Search for the cell housing the specified text and yield its [x, y] center coordinate. 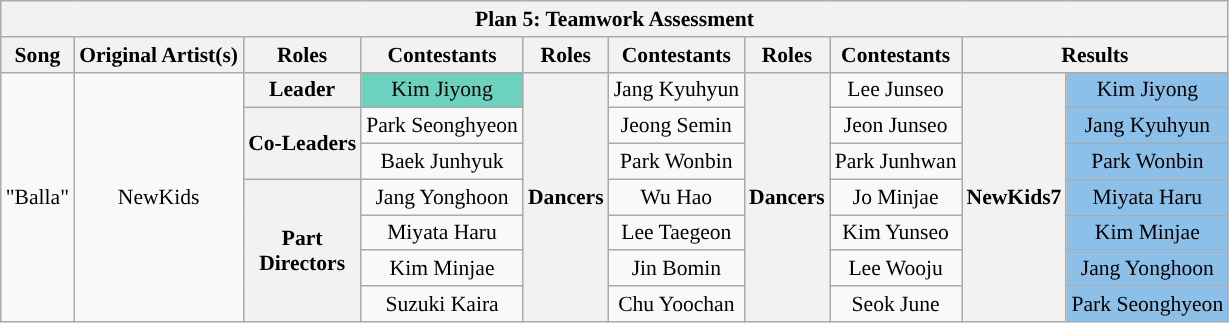
Baek Junhyuk [442, 162]
Seok June [896, 304]
Song [38, 55]
NewKids7 [1014, 196]
Park Junhwan [896, 162]
Plan 5: Teamwork Assessment [614, 19]
Jeong Semin [676, 126]
Results [1096, 55]
Jin Bomin [676, 269]
Leader [302, 90]
PartDirectors [302, 250]
Wu Hao [676, 197]
"Balla" [38, 196]
NewKids [158, 196]
Lee Junseo [896, 90]
Lee Wooju [896, 269]
Kim Yunseo [896, 233]
Jeon Junseo [896, 126]
Original Artist(s) [158, 55]
Co-Leaders [302, 144]
Chu Yoochan [676, 304]
Suzuki Kaira [442, 304]
Lee Taegeon [676, 233]
Jo Minjae [896, 197]
